For the text-containing cell, return its midpoint in [X, Y] coordinate format. 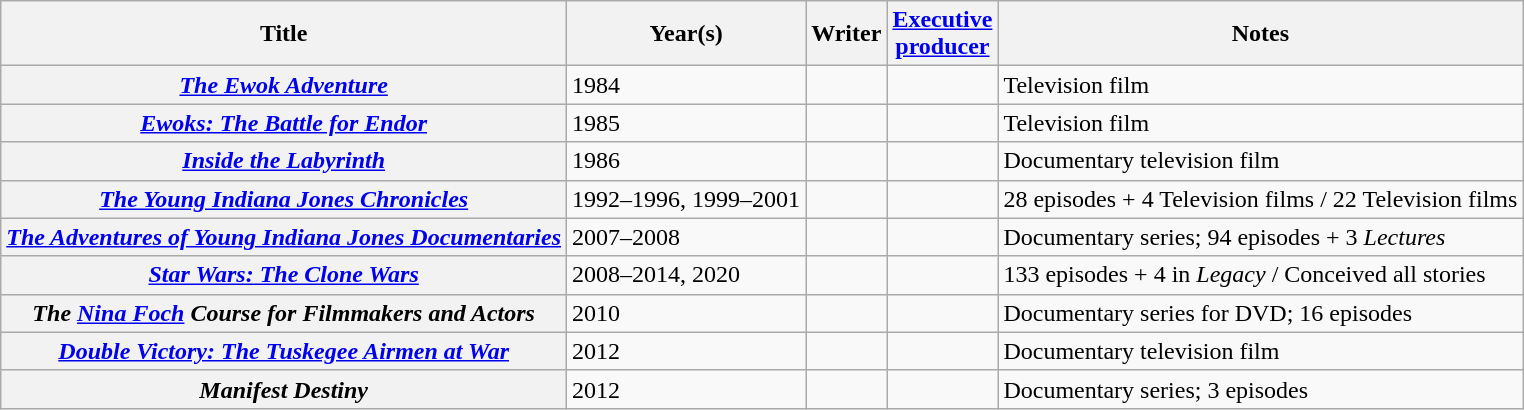
Year(s) [686, 34]
Star Wars: The Clone Wars [284, 275]
133 episodes + 4 in Legacy / Conceived all stories [1260, 275]
1985 [686, 123]
Manifest Destiny [284, 389]
1984 [686, 85]
2010 [686, 313]
Documentary series for DVD; 16 episodes [1260, 313]
1986 [686, 161]
Documentary series; 94 episodes + 3 Lectures [1260, 237]
The Ewok Adventure [284, 85]
The Young Indiana Jones Chronicles [284, 199]
Double Victory: The Tuskegee Airmen at War [284, 351]
The Nina Foch Course for Filmmakers and Actors [284, 313]
Writer [846, 34]
1992–1996, 1999–2001 [686, 199]
Inside the Labyrinth [284, 161]
Notes [1260, 34]
Ewoks: The Battle for Endor [284, 123]
Executiveproducer [942, 34]
28 episodes + 4 Television films / 22 Television films [1260, 199]
Title [284, 34]
2008–2014, 2020 [686, 275]
The Adventures of Young Indiana Jones Documentaries [284, 237]
Documentary series; 3 episodes [1260, 389]
2007–2008 [686, 237]
